Find where the given text appears and provide that cell's center as (x, y) coordinate. 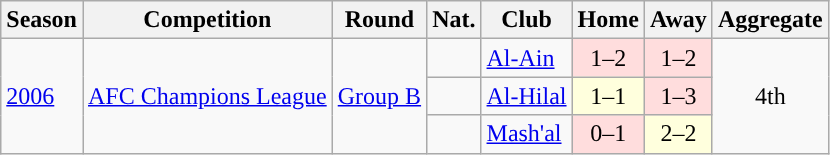
Season (42, 20)
Round (379, 20)
Aggregate (770, 20)
Competition (207, 20)
Group B (379, 96)
4th (770, 96)
Mash'al (526, 134)
Nat. (454, 20)
Al-Hilal (526, 96)
0–1 (608, 134)
AFC Champions League (207, 96)
2–2 (678, 134)
1–1 (608, 96)
Al-Ain (526, 58)
Away (678, 20)
1–3 (678, 96)
Home (608, 20)
Club (526, 20)
2006 (42, 96)
